Output the [X, Y] coordinate of the center of the cell containing the given text.  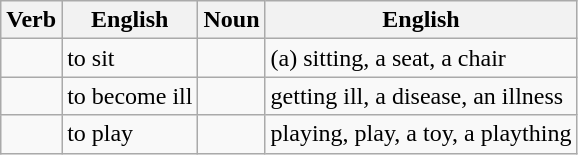
to become ill [130, 96]
to sit [130, 58]
(a) sitting, a seat, a chair [421, 58]
playing, play, a toy, a plaything [421, 134]
getting ill, a disease, an illness [421, 96]
Verb [32, 20]
to play [130, 134]
Noun [232, 20]
